Return (x, y) of the center of cell containing provided text 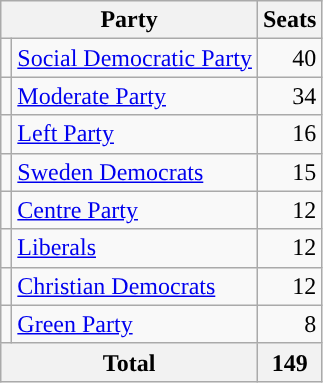
Moderate Party (135, 96)
Left Party (135, 134)
34 (289, 96)
Seats (289, 20)
Party (130, 20)
40 (289, 58)
Green Party (135, 324)
Liberals (135, 248)
149 (289, 362)
8 (289, 324)
Total (130, 362)
15 (289, 172)
Centre Party (135, 210)
Sweden Democrats (135, 172)
16 (289, 134)
Christian Democrats (135, 286)
Social Democratic Party (135, 58)
